Output the [x, y] coordinate of the center of the cell containing the given text.  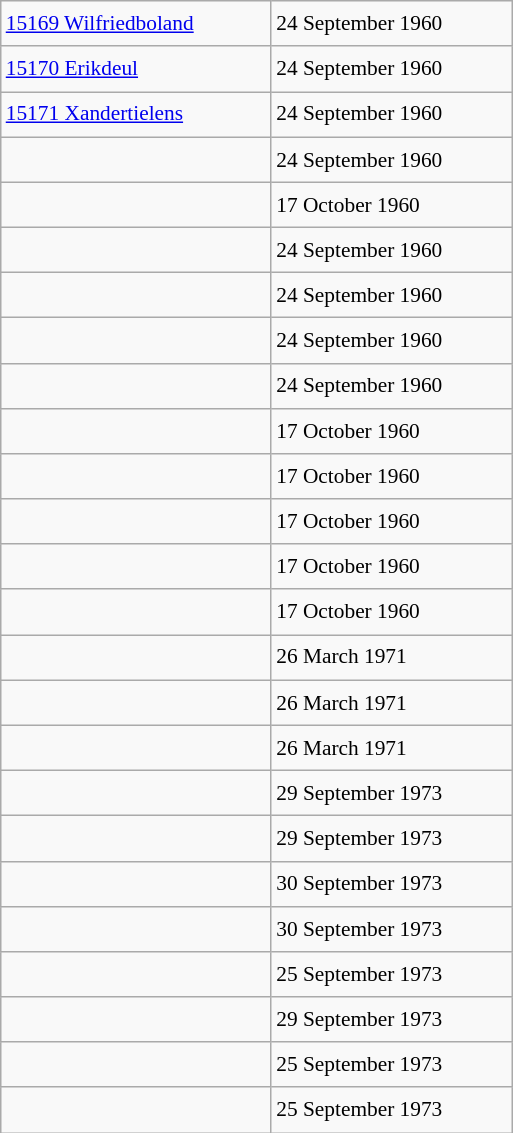
15169 Wilfriedboland [136, 24]
15171 Xandertielens [136, 114]
15170 Erikdeul [136, 68]
